Provide the (X, Y) coordinate of the cell's center where the given text is located.  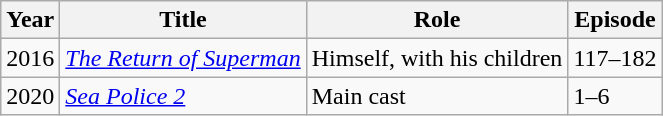
Year (30, 20)
Role (437, 20)
The Return of Superman (183, 58)
Title (183, 20)
Himself, with his children (437, 58)
2020 (30, 96)
1–6 (615, 96)
117–182 (615, 58)
Episode (615, 20)
2016 (30, 58)
Main cast (437, 96)
Sea Police 2 (183, 96)
